Return the (x, y) coordinate for the center point of the cell that contains the specified text.  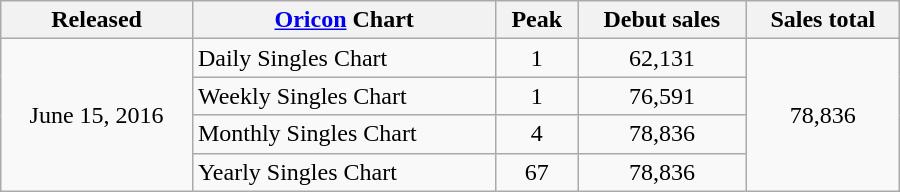
Weekly Singles Chart (344, 96)
Peak (537, 20)
62,131 (662, 58)
Daily Singles Chart (344, 58)
Debut sales (662, 20)
67 (537, 172)
76,591 (662, 96)
Monthly Singles Chart (344, 134)
Oricon Chart (344, 20)
Yearly Singles Chart (344, 172)
June 15, 2016 (97, 115)
Released (97, 20)
4 (537, 134)
Sales total (822, 20)
